Detect which cell encompasses the target text, then output its [x, y] center coordinate. 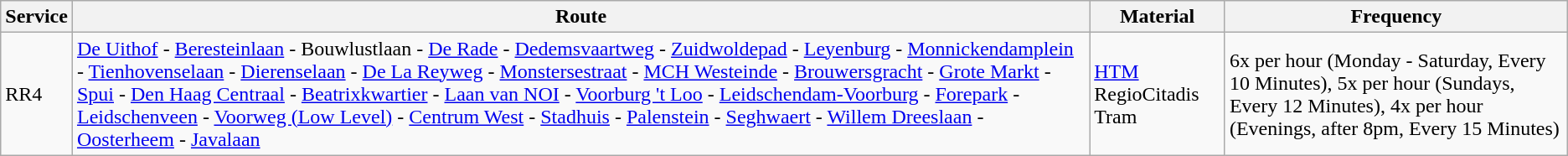
6x per hour (Monday - Saturday, Every 10 Minutes), 5x per hour (Sundays, Every 12 Minutes), 4x per hour (Evenings, after 8pm, Every 15 Minutes) [1395, 94]
Frequency [1395, 17]
HTM RegioCitadis Tram [1158, 94]
Service [37, 17]
Route [580, 17]
RR4 [37, 94]
Material [1158, 17]
